Return [X, Y] of the center of cell containing provided text 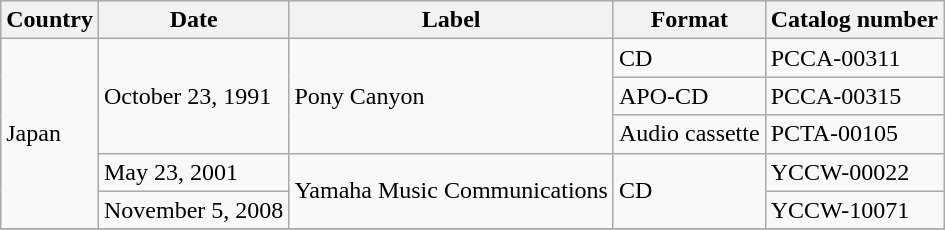
Label [452, 20]
APO-CD [689, 96]
Date [193, 20]
YCCW-10071 [854, 210]
Japan [50, 134]
Country [50, 20]
Audio cassette [689, 134]
YCCW-00022 [854, 172]
Pony Canyon [452, 96]
Catalog number [854, 20]
PCCA-00315 [854, 96]
PCTA-00105 [854, 134]
November 5, 2008 [193, 210]
May 23, 2001 [193, 172]
PCCA-00311 [854, 58]
October 23, 1991 [193, 96]
Format [689, 20]
Yamaha Music Communications [452, 191]
